Return (X, Y) of the center of cell containing provided text 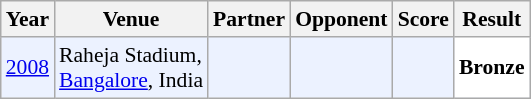
Score (424, 19)
Raheja Stadium,Bangalore, India (131, 68)
2008 (28, 68)
Venue (131, 19)
Partner (249, 19)
Result (492, 19)
Bronze (492, 68)
Year (28, 19)
Opponent (342, 19)
